Pinpoint the cell where the given text exists, returning its [X, Y] midpoint coordinate. 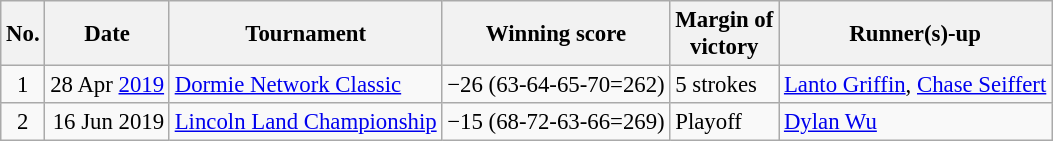
Lincoln Land Championship [306, 122]
Date [107, 34]
Runner(s)-up [916, 34]
1 [23, 85]
Dylan Wu [916, 122]
5 strokes [724, 85]
−26 (63-64-65-70=262) [556, 85]
−15 (68-72-63-66=269) [556, 122]
Playoff [724, 122]
Margin ofvictory [724, 34]
16 Jun 2019 [107, 122]
Winning score [556, 34]
No. [23, 34]
2 [23, 122]
28 Apr 2019 [107, 85]
Lanto Griffin, Chase Seiffert [916, 85]
Tournament [306, 34]
Dormie Network Classic [306, 85]
